Return the [x, y] coordinate for the center point of the cell that contains the specified text.  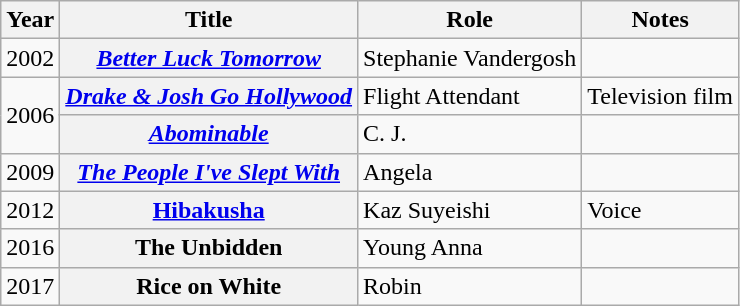
C. J. [470, 134]
Robin [470, 286]
2009 [30, 172]
Year [30, 20]
Stephanie Vandergosh [470, 58]
Drake & Josh Go Hollywood [209, 96]
2016 [30, 248]
The People I've Slept With [209, 172]
Title [209, 20]
Young Anna [470, 248]
Television film [660, 96]
Notes [660, 20]
Rice on White [209, 286]
2006 [30, 115]
2012 [30, 210]
The Unbidden [209, 248]
2002 [30, 58]
Voice [660, 210]
Better Luck Tomorrow [209, 58]
Flight Attendant [470, 96]
Abominable [209, 134]
Hibakusha [209, 210]
Kaz Suyeishi [470, 210]
Role [470, 20]
2017 [30, 286]
Angela [470, 172]
